Determine the (X, Y) coordinate at the center of the cell enclosing the given text.  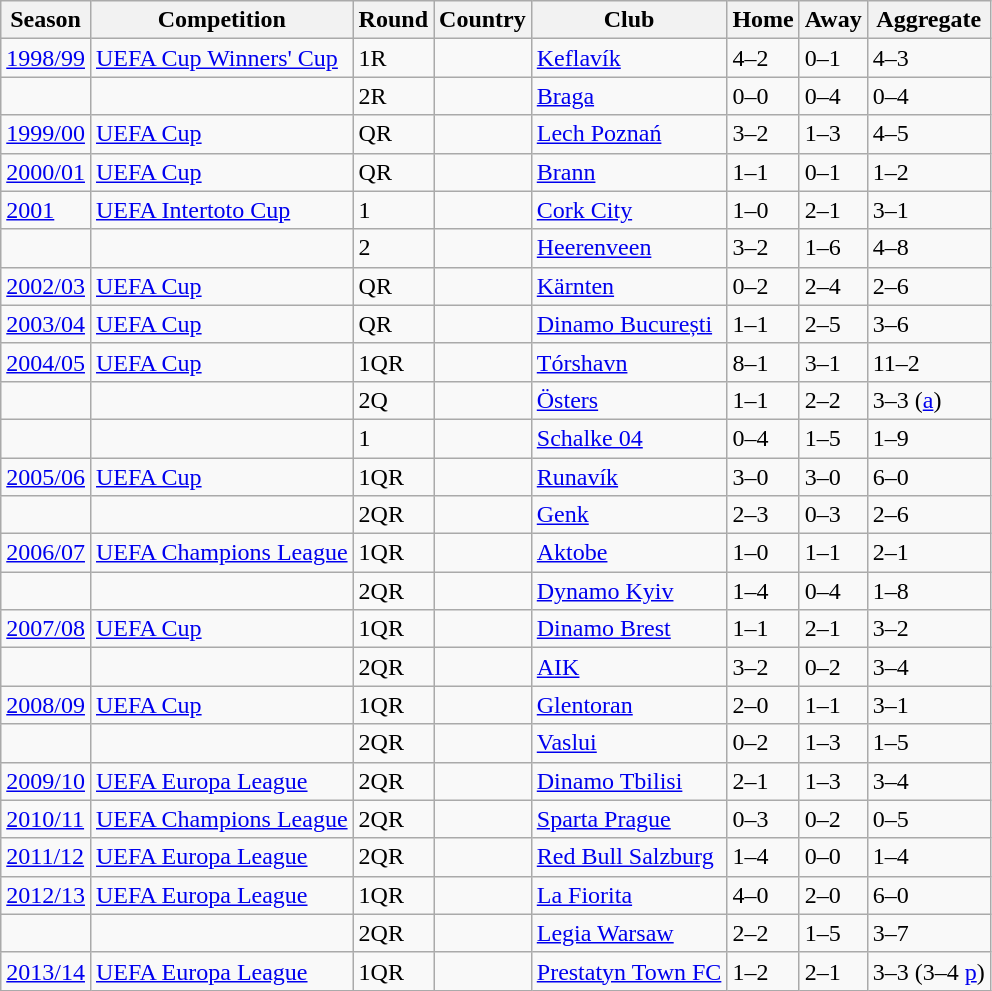
3–3 (a) (928, 400)
2001 (46, 210)
11–2 (928, 362)
Sparta Prague (629, 819)
2Q (393, 400)
Away (833, 20)
UEFA Cup Winners' Cup (222, 58)
Lech Poznań (629, 134)
Competition (222, 20)
Club (629, 20)
Vaslui (629, 743)
2005/06 (46, 477)
2007/08 (46, 629)
Aggregate (928, 20)
Aktobe (629, 553)
Tórshavn (629, 362)
1–8 (928, 591)
2004/05 (46, 362)
2–4 (833, 286)
0–5 (928, 819)
Glentoran (629, 705)
1998/99 (46, 58)
1R (393, 58)
4–2 (763, 58)
2–3 (763, 515)
2002/03 (46, 286)
Dynamo Kyiv (629, 591)
4–8 (928, 248)
Genk (629, 515)
Heerenveen (629, 248)
3–7 (928, 933)
2010/11 (46, 819)
1–9 (928, 438)
2 (393, 248)
Dinamo Brest (629, 629)
3–3 (3–4 p) (928, 971)
4–0 (763, 895)
Schalke 04 (629, 438)
2000/01 (46, 172)
La Fiorita (629, 895)
2–5 (833, 324)
2003/04 (46, 324)
Dinamo București (629, 324)
2006/07 (46, 553)
2012/13 (46, 895)
Home (763, 20)
2008/09 (46, 705)
AIK (629, 667)
2R (393, 96)
1–6 (833, 248)
Round (393, 20)
2011/12 (46, 857)
Runavík (629, 477)
8–1 (763, 362)
Brann (629, 172)
2013/14 (46, 971)
Dinamo Tbilisi (629, 781)
1999/00 (46, 134)
3–6 (928, 324)
Legia Warsaw (629, 933)
Keflavík (629, 58)
UEFA Intertoto Cup (222, 210)
Östers (629, 400)
Red Bull Salzburg (629, 857)
2009/10 (46, 781)
Kärnten (629, 286)
4–3 (928, 58)
4–5 (928, 134)
Braga (629, 96)
Prestatyn Town FC (629, 971)
Season (46, 20)
Cork City (629, 210)
Country (483, 20)
